Capture the cell that displays the provided text and extract its (x, y) central coordinate. 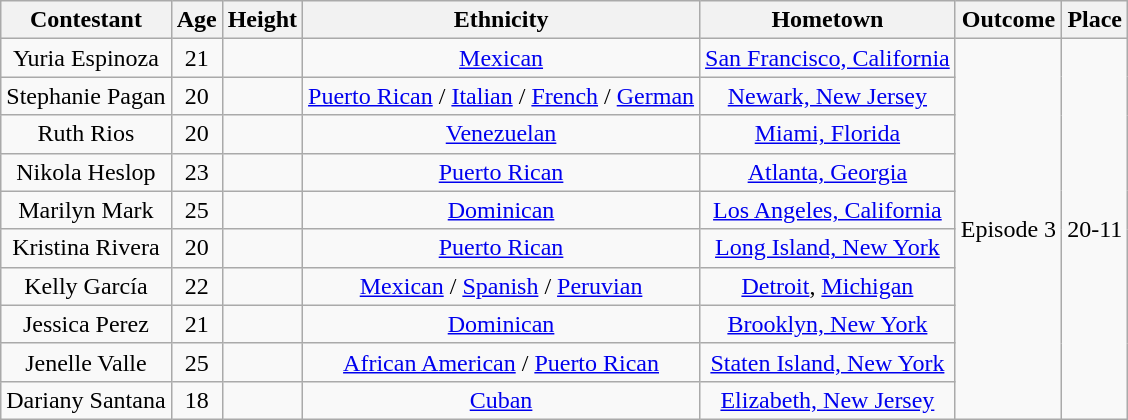
Jenelle Valle (86, 362)
Jessica Perez (86, 324)
Age (196, 20)
20-11 (1095, 230)
Yuria Espinoza (86, 58)
Height (262, 20)
Hometown (828, 20)
Contestant (86, 20)
Kelly García (86, 286)
Place (1095, 20)
Newark, New Jersey (828, 96)
Ethnicity (502, 20)
Atlanta, Georgia (828, 172)
Nikola Heslop (86, 172)
Venezuelan (502, 134)
Marilyn Mark (86, 210)
Puerto Rican / Italian / French / German (502, 96)
San Francisco, California (828, 58)
Mexican / Spanish / Peruvian (502, 286)
Los Angeles, California (828, 210)
Dariany Santana (86, 400)
Episode 3 (1008, 230)
Long Island, New York (828, 248)
Staten Island, New York (828, 362)
African American / Puerto Rican (502, 362)
Outcome (1008, 20)
Brooklyn, New York (828, 324)
Detroit, Michigan (828, 286)
Kristina Rivera (86, 248)
Stephanie Pagan (86, 96)
Mexican (502, 58)
Cuban (502, 400)
Elizabeth, New Jersey (828, 400)
Ruth Rios (86, 134)
18 (196, 400)
Miami, Florida (828, 134)
23 (196, 172)
22 (196, 286)
